Scan for the cell matching the given text and deliver its [x, y] coordinate at center. 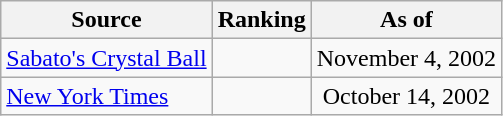
New York Times [106, 96]
Ranking [262, 20]
Sabato's Crystal Ball [106, 58]
As of [406, 20]
Source [106, 20]
October 14, 2002 [406, 96]
November 4, 2002 [406, 58]
